From the cell containing the given text, extract its center point as (x, y) coordinate. 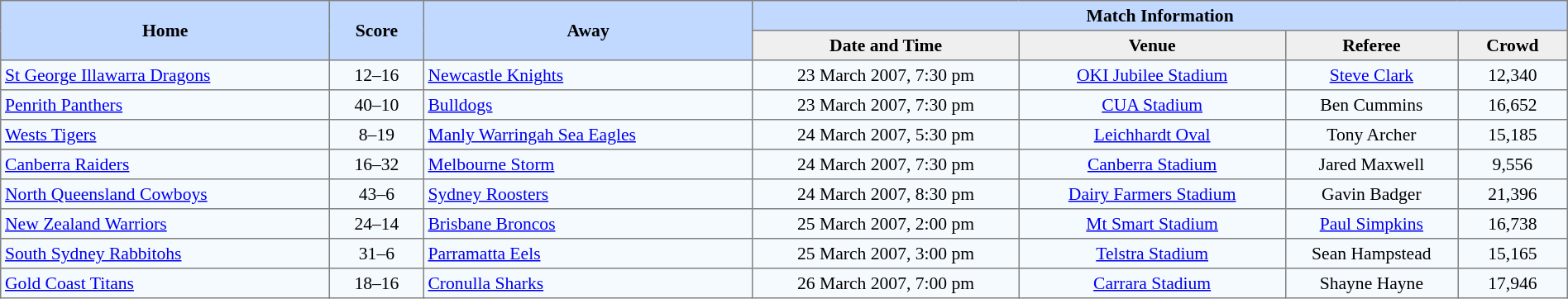
Brisbane Broncos (588, 224)
8–19 (377, 135)
St George Illawarra Dragons (165, 75)
43–6 (377, 194)
15,165 (1513, 254)
South Sydney Rabbitohs (165, 254)
24 March 2007, 8:30 pm (886, 194)
Cronulla Sharks (588, 283)
24–14 (377, 224)
Score (377, 31)
Parramatta Eels (588, 254)
Penrith Panthers (165, 105)
16,652 (1513, 105)
Newcastle Knights (588, 75)
16–32 (377, 164)
Paul Simpkins (1371, 224)
25 March 2007, 3:00 pm (886, 254)
12,340 (1513, 75)
OKI Jubilee Stadium (1152, 75)
Mt Smart Stadium (1152, 224)
Steve Clark (1371, 75)
Away (588, 31)
21,396 (1513, 194)
North Queensland Cowboys (165, 194)
31–6 (377, 254)
Melbourne Storm (588, 164)
Home (165, 31)
Sydney Roosters (588, 194)
Wests Tigers (165, 135)
Sean Hampstead (1371, 254)
Shayne Hayne (1371, 283)
New Zealand Warriors (165, 224)
26 March 2007, 7:00 pm (886, 283)
17,946 (1513, 283)
18–16 (377, 283)
24 March 2007, 7:30 pm (886, 164)
Telstra Stadium (1152, 254)
24 March 2007, 5:30 pm (886, 135)
Date and Time (886, 45)
15,185 (1513, 135)
Carrara Stadium (1152, 283)
Crowd (1513, 45)
Match Information (1159, 16)
Dairy Farmers Stadium (1152, 194)
Bulldogs (588, 105)
Canberra Stadium (1152, 164)
Jared Maxwell (1371, 164)
Canberra Raiders (165, 164)
Venue (1152, 45)
12–16 (377, 75)
Gold Coast Titans (165, 283)
Tony Archer (1371, 135)
CUA Stadium (1152, 105)
Leichhardt Oval (1152, 135)
Referee (1371, 45)
25 March 2007, 2:00 pm (886, 224)
16,738 (1513, 224)
Manly Warringah Sea Eagles (588, 135)
Ben Cummins (1371, 105)
9,556 (1513, 164)
40–10 (377, 105)
Gavin Badger (1371, 194)
